Return (x, y) of the center of cell containing provided text 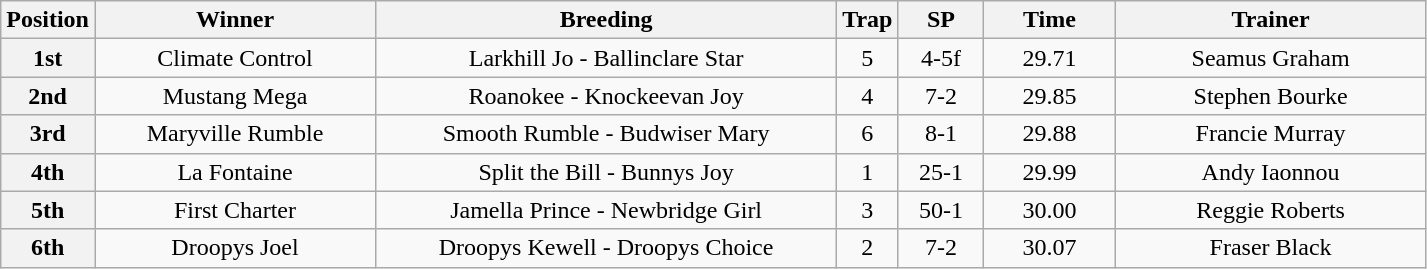
30.00 (1050, 210)
Francie Murray (1270, 134)
6th (48, 248)
Maryville Rumble (234, 134)
Time (1050, 20)
1 (868, 172)
SP (941, 20)
Breeding (606, 20)
First Charter (234, 210)
Smooth Rumble - Budwiser Mary (606, 134)
Fraser Black (1270, 248)
4 (868, 96)
3rd (48, 134)
2 (868, 248)
Mustang Mega (234, 96)
1st (48, 58)
Trap (868, 20)
4th (48, 172)
Roanokee - Knockeevan Joy (606, 96)
30.07 (1050, 248)
Trainer (1270, 20)
29.88 (1050, 134)
Climate Control (234, 58)
6 (868, 134)
3 (868, 210)
Droopys Joel (234, 248)
29.99 (1050, 172)
25-1 (941, 172)
29.85 (1050, 96)
4-5f (941, 58)
5th (48, 210)
Seamus Graham (1270, 58)
Andy Iaonnou (1270, 172)
Jamella Prince - Newbridge Girl (606, 210)
5 (868, 58)
8-1 (941, 134)
Split the Bill - Bunnys Joy (606, 172)
29.71 (1050, 58)
Position (48, 20)
Stephen Bourke (1270, 96)
50-1 (941, 210)
Droopys Kewell - Droopys Choice (606, 248)
Reggie Roberts (1270, 210)
Larkhill Jo - Ballinclare Star (606, 58)
2nd (48, 96)
La Fontaine (234, 172)
Winner (234, 20)
